From the cell containing the given text, extract its center point as [X, Y] coordinate. 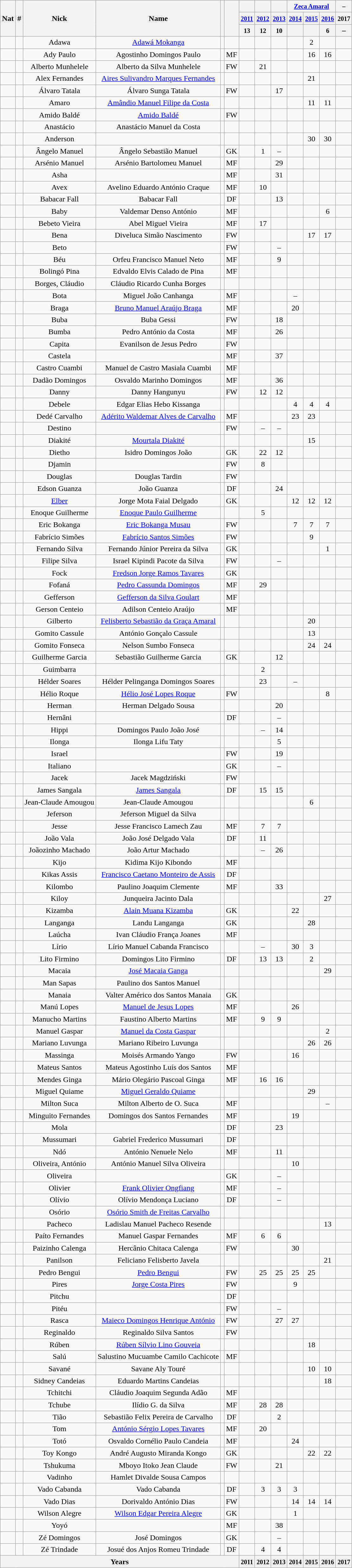
Panilson [59, 1260]
Gefferson da Silva Goulart [159, 597]
Manuel Gaspar [59, 1031]
Eduardo Martins Candeias [159, 1381]
Manuel de Castro Masiala Cuambi [159, 368]
Mateus Santos [59, 1067]
Bota [59, 296]
Sebastião Guilherme Garcia [159, 657]
João José Delgado Vala [159, 838]
Osvaldo Marinho Domingos [159, 380]
Gefferson [59, 597]
Asha [59, 175]
Milton Suca [59, 1103]
Fabrício Santos Simões [159, 537]
Alex Fernandes [59, 79]
Fabrício Simões [59, 537]
Diveluca Simão Nascimento [159, 235]
Anastácio [59, 127]
Manucho Martins [59, 1019]
Edvaldo Elvis Calado de Pina [159, 271]
José Domingos [159, 1538]
Bolingó Pina [59, 271]
Olívio [59, 1200]
Pedro Cassunda Domingos [159, 585]
Rasca [59, 1321]
Nat [8, 18]
Manuel da Costa Gaspar [159, 1031]
Pitchu [59, 1296]
Wilson Edgar Pereira Alegre [159, 1514]
Adawa [59, 42]
Paulino Joaquim Clemente [159, 886]
Joãozinho Machado [59, 850]
Ladislau Manuel Pacheco Resende [159, 1224]
Danny [59, 392]
Fredson Jorge Ramos Tavares [159, 573]
Douglas [59, 476]
Rúben [59, 1345]
Hernâni [59, 717]
Junqueira Jacinto Dala [159, 898]
Fernando Júnior Pereira da Silva [159, 549]
Abel Miguel Vieira [159, 223]
Ilonga [59, 742]
João Artur Machado [159, 850]
Maieco Domingos Henrique António [159, 1321]
Tshukuma [59, 1465]
Castela [59, 356]
Wilson Alegre [59, 1514]
Hercânio Chitaca Calenga [159, 1248]
Tchitchi [59, 1393]
Dedé Carvalho [59, 416]
Kijo [59, 862]
Ângelo Sebastião Manuel [159, 151]
Israel Kipindi Pacote da Silva [159, 561]
Amaro [59, 103]
Orfeu Francisco Manuel Neto [159, 259]
Fernando Silva [59, 549]
Jorge Costa Pires [159, 1284]
Douglas Tardin [159, 476]
Avelino Eduardo António Craque [159, 187]
Reginaldo Silva Santos [159, 1333]
Hélio Roque [59, 693]
Destino [59, 428]
Filipe Silva [59, 561]
Gilberto [59, 621]
Eric Bokanga Musau [159, 525]
Hippi [59, 730]
Buba Gessi [159, 320]
Hélder Soares [59, 681]
Fofaná [59, 585]
Jesse Francisco Lamech Zau [159, 826]
Salú [59, 1357]
Álvaro Tatala [59, 91]
Dietho [59, 452]
Savané [59, 1369]
Massinga [59, 1055]
Toy Kongo [59, 1453]
Mourtala Diakité [159, 440]
Osvaldo Cornélio Paulo Candeia [159, 1441]
José Macaia Ganga [159, 971]
Feliciano Felisberto Javela [159, 1260]
Reginaldo [59, 1333]
36 [279, 380]
Hélio José Lopes Roque [159, 693]
Alberto da Silva Munhelele [159, 67]
Minguito Fernandes [59, 1115]
Manaia [59, 995]
Valdemar Denso António [159, 211]
Anastácio Manuel da Costa [159, 127]
Bruno Manuel Araújo Braga [159, 308]
Jacek [59, 778]
Kizamba [59, 910]
Mateus Agostinho Luís dos Santos [159, 1067]
Mola [59, 1128]
Alberto Munhelele [59, 67]
Ilonga Lifu Taty [159, 742]
Capita [59, 344]
Castro Cuambi [59, 368]
Jorge Mota Faial Delgado [159, 500]
António Gonçalo Cassule [159, 633]
Debele [59, 404]
Oliveira, António [59, 1164]
Name [159, 18]
# [19, 18]
Zé Trindade [59, 1550]
Mendes Ginga [59, 1079]
Béu [59, 259]
Gerson Centeio [59, 609]
Domingos Lito Firmino [159, 959]
Beto [59, 247]
Kilombo [59, 886]
Macaia [59, 971]
Mário Olegário Pascoal Ginga [159, 1079]
Nick [59, 18]
Miguel Quiame [59, 1091]
Ndó [59, 1152]
Edgar Elias Hebo Kissanga [159, 404]
Cláudio Joaquim Segunda Adão [159, 1393]
Jesse [59, 826]
Arsénio Manuel [59, 163]
Savane Aly Touré [159, 1369]
Ilídio G. da Silva [159, 1405]
Milton Alberto de O. Suca [159, 1103]
António Sérgio Lopes Tavares [159, 1429]
Felisberto Sebastião da Graça Amaral [159, 621]
Oliveira [59, 1176]
André Augusto Miranda Kongo [159, 1453]
Dorivaldo António Dias [159, 1501]
Isidro Domingos João [159, 452]
Lito Firmino [59, 959]
Guilherme Garcia [59, 657]
Álvaro Sunga Tatala [159, 91]
João Guanza [159, 488]
38 [279, 1526]
Mariano Ribeiro Luvunga [159, 1043]
Nelson Sumbo Fonseca [159, 645]
Bumba [59, 332]
Francisco Caetano Monteiro de Assis [159, 874]
Sebastião Felix Pereira de Carvalho [159, 1417]
Borges, Cláudio [59, 284]
Laúcha [59, 935]
Adilson Centeio Araújo [159, 609]
Miguel Geraldo Quiame [159, 1091]
Enoque Paulo Guilherme [159, 513]
Lírio Manuel Cabanda Francisco [159, 947]
Evanilson de Jesus Pedro [159, 344]
Mussumari [59, 1140]
Tchube [59, 1405]
Ady Paulo [59, 54]
37 [279, 356]
Zé Domingos [59, 1538]
Kiloy [59, 898]
Mboyo Itoko Jean Claude [159, 1465]
António Nenuele Nelo [159, 1152]
Mariano Luvunga [59, 1043]
João Vala [59, 838]
Arsénio Bartolomeu Manuel [159, 163]
Sidney Candeias [59, 1381]
Jacek Magdziński [159, 778]
Kidima Kijo Kibondo [159, 862]
Buba [59, 320]
Baby [59, 211]
Olivier [59, 1188]
Osório [59, 1212]
Osório Smith de Freitas Carvalho [159, 1212]
Elber [59, 500]
Israel [59, 754]
Pires [59, 1284]
Frank Olivier Ongfiang [159, 1188]
Vadinho [59, 1477]
Adérito Waldemar Alves de Carvalho [159, 416]
Italiano [59, 766]
Salustino Mucuambe Camilo Cachicote [159, 1357]
Gomito Cassule [59, 633]
Edson Guanza [59, 488]
Cláudio Ricardo Cunha Borges [159, 284]
Alain Muana Kizamba [159, 910]
Olívio Mendonça Luciano [159, 1200]
Rúben Sílvio Lino Gouveia [159, 1345]
Landu Langanga [159, 923]
33 [279, 886]
Zeca Amaral [311, 6]
Langanga [59, 923]
Eric Bokanga [59, 525]
Hélder Pelinganga Domingos Soares [159, 681]
Diakité [59, 440]
Enoque Guilherme [59, 513]
Aires Sulivandro Marques Fernandes [159, 79]
Ivan Cláudio França Joanes [159, 935]
Hamlet Divalde Sousa Campos [159, 1477]
Bebeto Vieira [59, 223]
Jeferson [59, 814]
Lírio [59, 947]
Jeferson Miguel da Silva [159, 814]
Herman Delgado Sousa [159, 705]
Manú Lopes [59, 1007]
Gabriel Frederico Mussumari [159, 1140]
Miguel João Canhanga [159, 296]
Djamin [59, 464]
Pacheco [59, 1224]
Guimbarra [59, 669]
Man Sapas [59, 983]
Adawá Mokanga [159, 42]
Gomito Fonseca [59, 645]
Domingos dos Santos Fernandes [159, 1115]
Tom [59, 1429]
Moisés Armando Yango [159, 1055]
Danny Hangunyu [159, 392]
Paizinho Calenga [59, 1248]
Herman [59, 705]
Manuel Gaspar Fernandes [159, 1236]
Totó [59, 1441]
Paíto Fernandes [59, 1236]
Vado Dias [59, 1501]
Anderson [59, 139]
Fock [59, 573]
Dadão Domingos [59, 380]
31 [279, 175]
Tião [59, 1417]
Agostinho Domingos Paulo [159, 54]
Yoyó [59, 1526]
António Manuel Silva Oliveira [159, 1164]
Pedro António da Costa [159, 332]
Pitéu [59, 1309]
Bena [59, 235]
Kikas Assis [59, 874]
Josué dos Anjos Romeu Trindade [159, 1550]
Ângelo Manuel [59, 151]
Faustino Alberto Martins [159, 1019]
Avex [59, 187]
Manuel de Jesus Lopes [159, 1007]
Paulino dos Santos Manuel [159, 983]
Years [120, 1562]
Domingos Paulo João José [159, 730]
Valter Américo dos Santos Manaia [159, 995]
Braga [59, 308]
Amândio Manuel Filipe da Costa [159, 103]
